Provide the [X, Y] coordinate of the cell's center where the given text is located.  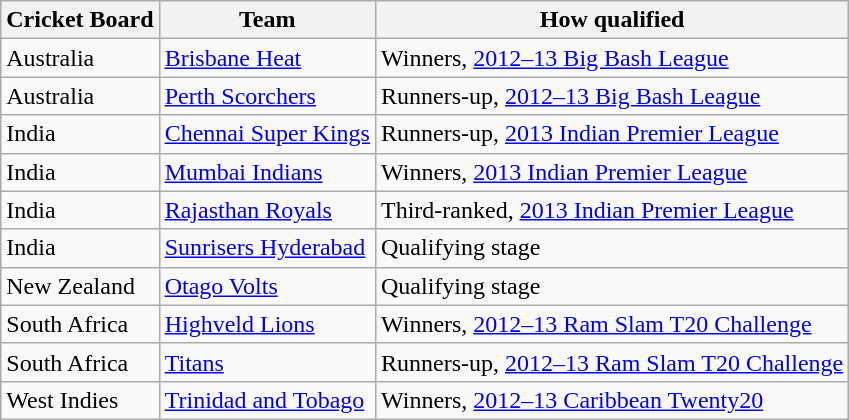
Winners, 2012–13 Big Bash League [612, 58]
Titans [267, 362]
Third-ranked, 2013 Indian Premier League [612, 210]
Otago Volts [267, 286]
Mumbai Indians [267, 172]
How qualified [612, 20]
Winners, 2012–13 Caribbean Twenty20 [612, 400]
Sunrisers Hyderabad [267, 248]
Perth Scorchers [267, 96]
Team [267, 20]
Trinidad and Tobago [267, 400]
Rajasthan Royals [267, 210]
Winners, 2013 Indian Premier League [612, 172]
Highveld Lions [267, 324]
Winners, 2012–13 Ram Slam T20 Challenge [612, 324]
Chennai Super Kings [267, 134]
Cricket Board [80, 20]
New Zealand [80, 286]
Brisbane Heat [267, 58]
West Indies [80, 400]
Runners-up, 2013 Indian Premier League [612, 134]
Runners-up, 2012–13 Big Bash League [612, 96]
Runners-up, 2012–13 Ram Slam T20 Challenge [612, 362]
